Return the [X, Y] coordinate for the center point of the cell that contains the specified text.  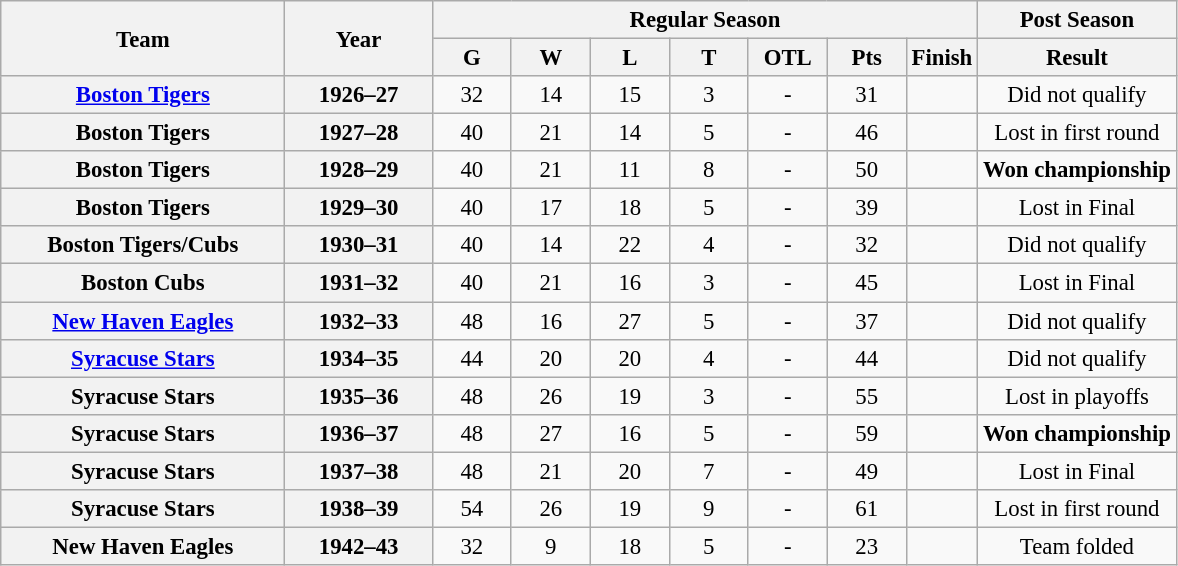
Result [1078, 58]
1942–43 [358, 546]
T [708, 58]
Boston Cubs [143, 283]
Post Season [1078, 20]
15 [630, 95]
7 [708, 471]
Pts [866, 58]
8 [708, 170]
1931–32 [358, 283]
55 [866, 396]
1927–28 [358, 133]
Finish [942, 58]
1934–35 [358, 358]
17 [550, 208]
1932–33 [358, 321]
Team [143, 38]
Team folded [1078, 546]
1929–30 [358, 208]
1937–38 [358, 471]
45 [866, 283]
1930–31 [358, 245]
1926–27 [358, 95]
1935–36 [358, 396]
1928–29 [358, 170]
49 [866, 471]
50 [866, 170]
Lost in playoffs [1078, 396]
23 [866, 546]
39 [866, 208]
1936–37 [358, 433]
1938–39 [358, 509]
61 [866, 509]
11 [630, 170]
59 [866, 433]
W [550, 58]
L [630, 58]
22 [630, 245]
54 [472, 509]
31 [866, 95]
Year [358, 38]
Boston Tigers/Cubs [143, 245]
OTL [788, 58]
G [472, 58]
Regular Season [704, 20]
46 [866, 133]
37 [866, 321]
